Determine the (x, y) coordinate at the center of the cell enclosing the given text.  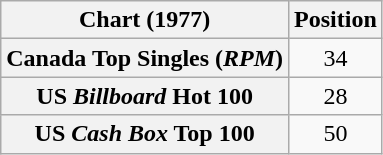
Canada Top Singles (RPM) (145, 58)
US Cash Box Top 100 (145, 134)
US Billboard Hot 100 (145, 96)
34 (336, 58)
28 (336, 96)
Chart (1977) (145, 20)
Position (336, 20)
50 (336, 134)
